Pinpoint the cell where the given text exists, returning its [X, Y] midpoint coordinate. 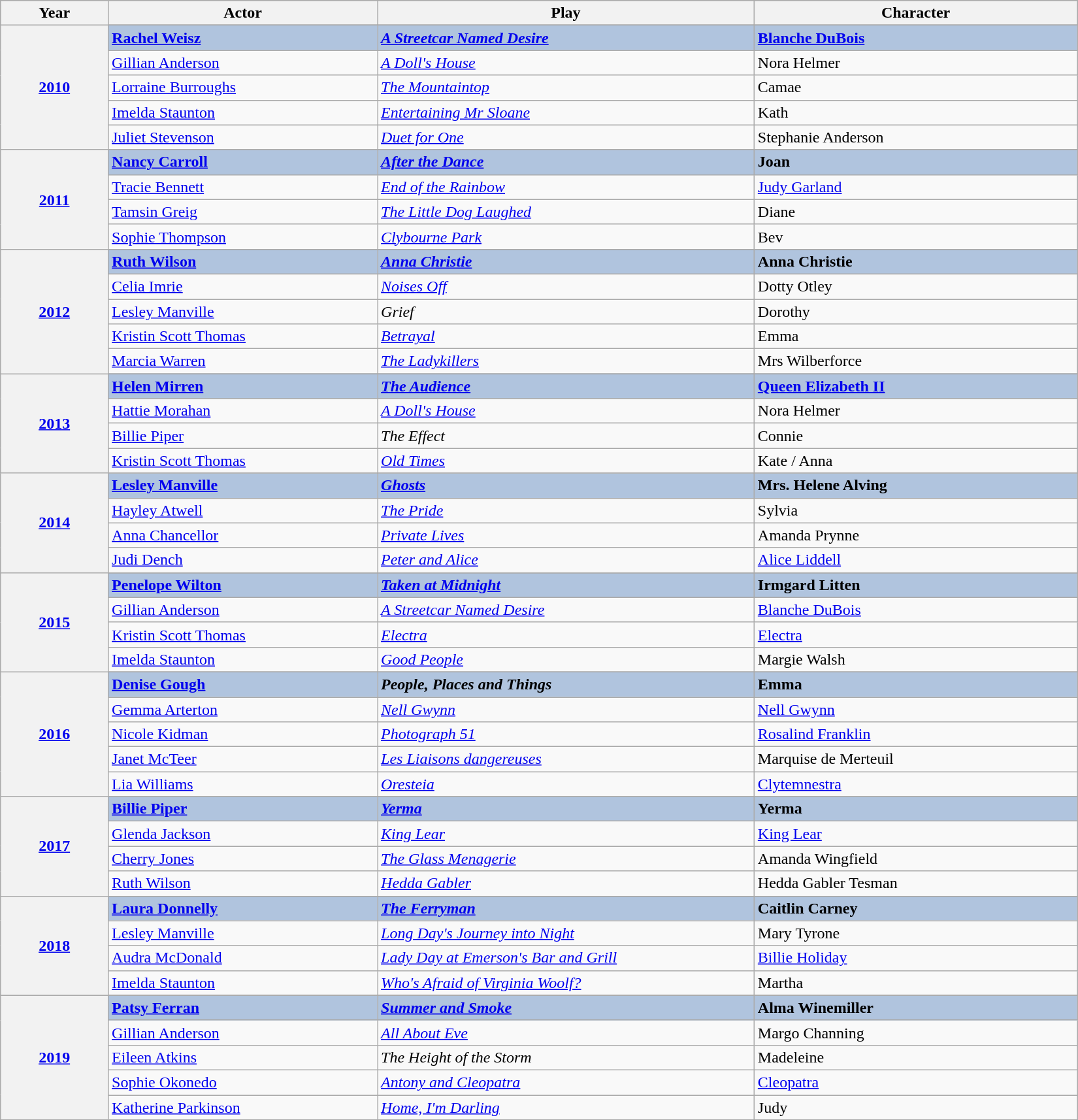
Dotty Otley [915, 286]
Mary Tyrone [915, 933]
Helen Mirren [243, 386]
Nancy Carroll [243, 162]
Queen Elizabeth II [915, 386]
Photograph 51 [566, 734]
The Ferryman [566, 908]
Margie Walsh [915, 659]
Antony and Cleopatra [566, 1082]
Clytemnestra [915, 784]
Duet for One [566, 137]
2016 [55, 734]
Rachel Weisz [243, 38]
Hedda Gabler Tesman [915, 883]
Clybourne Park [566, 237]
Year [55, 13]
The Mountaintop [566, 88]
The Little Dog Laughed [566, 212]
Caitlin Carney [915, 908]
Denise Gough [243, 684]
Marquise de Merteuil [915, 759]
2019 [55, 1057]
Mrs Wilberforce [915, 361]
Who's Afraid of Virginia Woolf? [566, 983]
Penelope Wilton [243, 585]
Celia Imrie [243, 286]
Rosalind Franklin [915, 734]
Mrs. Helene Alving [915, 486]
Taken at Midnight [566, 585]
Summer and Smoke [566, 1008]
Noises Off [566, 286]
The Ladykillers [566, 361]
Cherry Jones [243, 859]
Entertaining Mr Sloane [566, 112]
Private Lives [566, 535]
Peter and Alice [566, 560]
2011 [55, 199]
The Audience [566, 386]
Cleopatra [915, 1082]
End of the Rainbow [566, 187]
Oresteia [566, 784]
Sophie Thompson [243, 237]
Diane [915, 212]
Joan [915, 162]
Tamsin Greig [243, 212]
Lia Williams [243, 784]
2018 [55, 946]
Home, I'm Darling [566, 1108]
Madeleine [915, 1057]
Juliet Stevenson [243, 137]
Sylvia [915, 510]
Kath [915, 112]
Stephanie Anderson [915, 137]
Gemma Arterton [243, 709]
Play [566, 13]
Martha [915, 983]
The Glass Menagerie [566, 859]
Character [915, 13]
Long Day's Journey into Night [566, 933]
Ghosts [566, 486]
The Effect [566, 436]
Hattie Morahan [243, 411]
Actor [243, 13]
Billie Holiday [915, 958]
After the Dance [566, 162]
2012 [55, 311]
Patsy Ferran [243, 1008]
Dorothy [915, 312]
Laura Donnelly [243, 908]
All About Eve [566, 1032]
Amanda Prynne [915, 535]
Lady Day at Emerson's Bar and Grill [566, 958]
The Height of the Storm [566, 1057]
Nicole Kidman [243, 734]
Katherine Parkinson [243, 1108]
Kate / Anna [915, 461]
Camae [915, 88]
Anna Chancellor [243, 535]
2017 [55, 846]
Amanda Wingfield [915, 859]
Eileen Atkins [243, 1057]
2014 [55, 523]
Audra McDonald [243, 958]
Tracie Bennett [243, 187]
Margo Channing [915, 1032]
Les Liaisons dangereuses [566, 759]
Judy Garland [915, 187]
Grief [566, 312]
Good People [566, 659]
People, Places and Things [566, 684]
Lorraine Burroughs [243, 88]
2015 [55, 622]
Hayley Atwell [243, 510]
The Pride [566, 510]
Glenda Jackson [243, 834]
Alma Winemiller [915, 1008]
Sophie Okonedo [243, 1082]
Old Times [566, 461]
Alice Liddell [915, 560]
Marcia Warren [243, 361]
Hedda Gabler [566, 883]
2013 [55, 423]
Betrayal [566, 337]
Judy [915, 1108]
Bev [915, 237]
Irmgard Litten [915, 585]
Janet McTeer [243, 759]
2010 [55, 88]
Connie [915, 436]
Judi Dench [243, 560]
